From the cell containing the given text, extract its center point as [X, Y] coordinate. 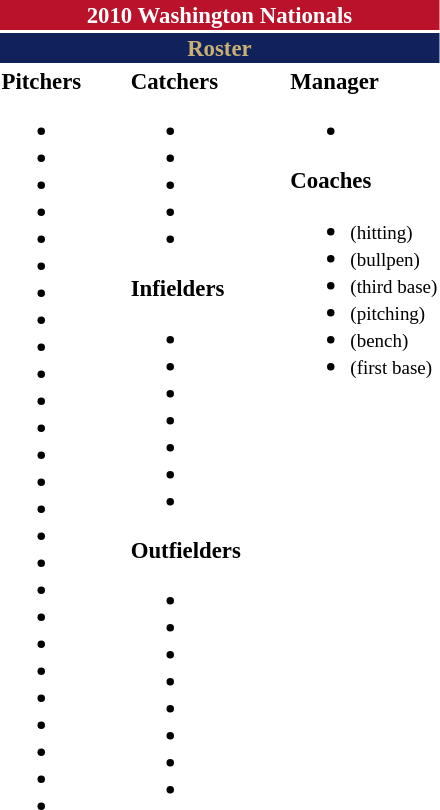
2010 Washington Nationals [220, 15]
Roster [220, 48]
